Extract the (X, Y) coordinate from the center of the cell holding the provided text.  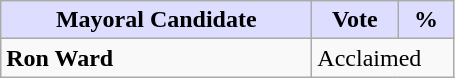
Acclaimed (383, 58)
Mayoral Candidate (156, 20)
Ron Ward (156, 58)
Vote (355, 20)
% (426, 20)
